Locate the cell with the specified text and output its (X, Y) center coordinate. 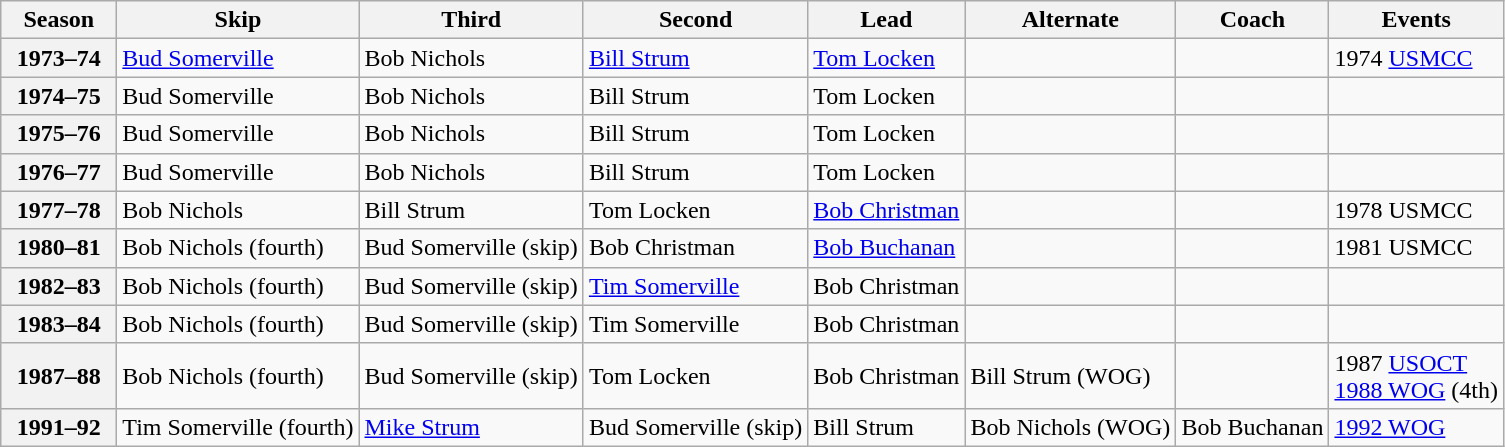
1991–92 (59, 427)
1983–84 (59, 324)
Bob Nichols (WOG) (1070, 427)
Season (59, 20)
1975–76 (59, 134)
1974–75 (59, 96)
1980–81 (59, 248)
1982–83 (59, 286)
Mike Strum (471, 427)
1978 USMCC (1416, 210)
1974 USMCC (1416, 58)
Bill Strum (WOG) (1070, 376)
1981 USMCC (1416, 248)
1973–74 (59, 58)
1976–77 (59, 172)
Lead (886, 20)
1987–88 (59, 376)
1977–78 (59, 210)
Alternate (1070, 20)
Second (695, 20)
Events (1416, 20)
1992 WOG (1416, 427)
Tim Somerville (fourth) (238, 427)
Skip (238, 20)
Coach (1252, 20)
Third (471, 20)
1987 USOCT 1988 WOG (4th) (1416, 376)
